Scan for the cell matching the given text and deliver its [x, y] coordinate at center. 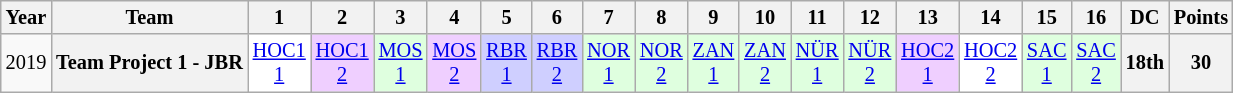
5 [506, 17]
ZAN1 [714, 63]
13 [928, 17]
9 [714, 17]
1 [280, 17]
2019 [26, 63]
NOR1 [608, 63]
RBR1 [506, 63]
2 [342, 17]
HOC11 [280, 63]
MOS2 [454, 63]
30 [1201, 63]
15 [1046, 17]
7 [608, 17]
NÜR2 [870, 63]
DC [1145, 17]
Team [150, 17]
SAC1 [1046, 63]
SAC2 [1096, 63]
10 [765, 17]
4 [454, 17]
6 [557, 17]
RBR2 [557, 63]
HOC21 [928, 63]
HOC12 [342, 63]
Team Project 1 - JBR [150, 63]
Points [1201, 17]
Year [26, 17]
3 [401, 17]
NOR2 [662, 63]
ZAN2 [765, 63]
16 [1096, 17]
HOC22 [990, 63]
12 [870, 17]
MOS1 [401, 63]
18th [1145, 63]
8 [662, 17]
NÜR1 [818, 63]
11 [818, 17]
14 [990, 17]
